Extract the [X, Y] coordinate from the center of the cell holding the provided text.  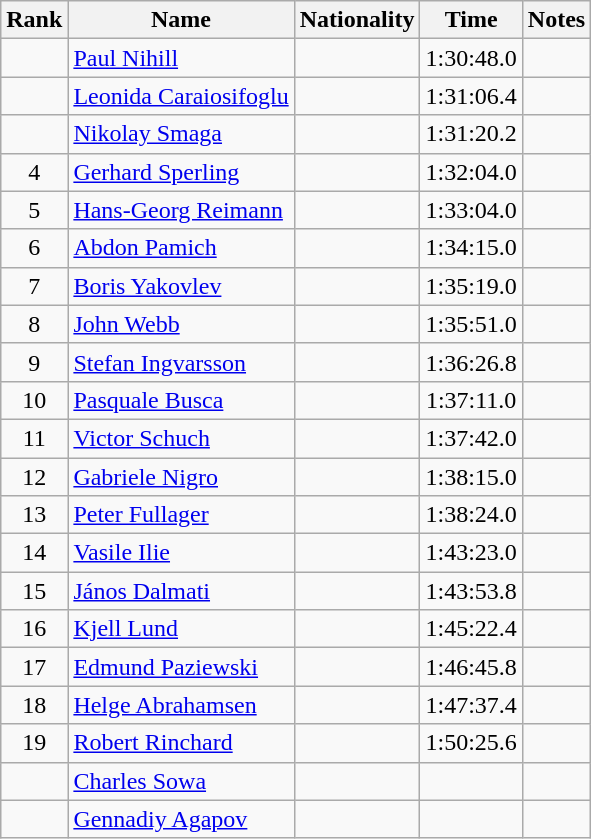
Name [181, 20]
Vasile Ilie [181, 553]
11 [34, 438]
Gennadiy Agapov [181, 819]
1:35:51.0 [471, 324]
Charles Sowa [181, 781]
1:32:04.0 [471, 172]
1:31:20.2 [471, 134]
Robert Rinchard [181, 743]
Abdon Pamich [181, 248]
18 [34, 705]
Gabriele Nigro [181, 477]
6 [34, 248]
Helge Abrahamsen [181, 705]
Leonida Caraiosifoglu [181, 96]
17 [34, 667]
10 [34, 400]
19 [34, 743]
12 [34, 477]
1:43:53.8 [471, 591]
Edmund Paziewski [181, 667]
9 [34, 362]
16 [34, 629]
14 [34, 553]
Stefan Ingvarsson [181, 362]
1:38:24.0 [471, 515]
Gerhard Sperling [181, 172]
Rank [34, 20]
Notes [556, 20]
1:38:15.0 [471, 477]
7 [34, 286]
Pasquale Busca [181, 400]
1:33:04.0 [471, 210]
4 [34, 172]
John Webb [181, 324]
Peter Fullager [181, 515]
Kjell Lund [181, 629]
1:31:06.4 [471, 96]
15 [34, 591]
János Dalmati [181, 591]
Boris Yakovlev [181, 286]
1:45:22.4 [471, 629]
1:34:15.0 [471, 248]
1:35:19.0 [471, 286]
1:47:37.4 [471, 705]
8 [34, 324]
Hans-Georg Reimann [181, 210]
13 [34, 515]
1:46:45.8 [471, 667]
Nikolay Smaga [181, 134]
Victor Schuch [181, 438]
Nationality [357, 20]
Time [471, 20]
1:30:48.0 [471, 58]
5 [34, 210]
1:37:42.0 [471, 438]
Paul Nihill [181, 58]
1:36:26.8 [471, 362]
1:50:25.6 [471, 743]
1:43:23.0 [471, 553]
1:37:11.0 [471, 400]
